Detect which cell encompasses the target text, then output its (X, Y) center coordinate. 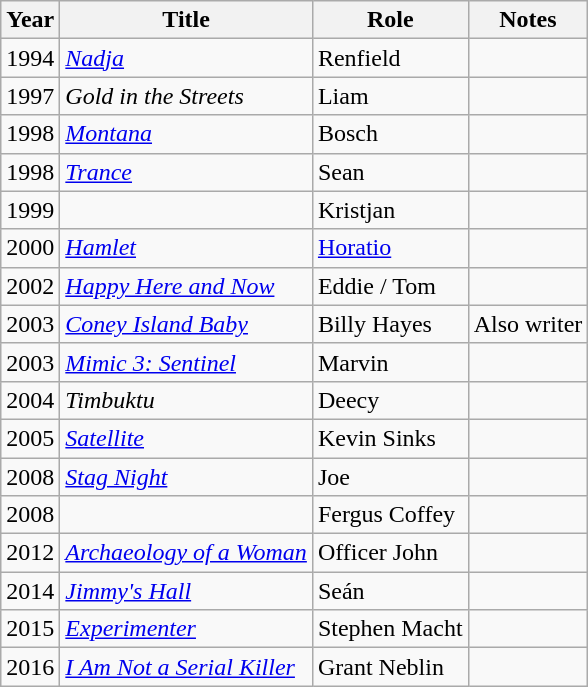
Also writer (528, 324)
Grant Neblin (390, 667)
Stephen Macht (390, 629)
Gold in the Streets (186, 96)
1997 (30, 96)
Year (30, 20)
2002 (30, 286)
I Am Not a Serial Killer (186, 667)
2014 (30, 591)
Nadja (186, 58)
Montana (186, 134)
Happy Here and Now (186, 286)
Timbuktu (186, 400)
Kristjan (390, 210)
Experimenter (186, 629)
Joe (390, 477)
Liam (390, 96)
2005 (30, 438)
2012 (30, 553)
2016 (30, 667)
Eddie / Tom (390, 286)
2004 (30, 400)
1999 (30, 210)
Coney Island Baby (186, 324)
2000 (30, 248)
Role (390, 20)
Seán (390, 591)
2015 (30, 629)
1994 (30, 58)
Mimic 3: Sentinel (186, 362)
Kevin Sinks (390, 438)
Archaeology of a Woman (186, 553)
Satellite (186, 438)
Marvin (390, 362)
Horatio (390, 248)
Renfield (390, 58)
Jimmy's Hall (186, 591)
Notes (528, 20)
Fergus Coffey (390, 515)
Hamlet (186, 248)
Bosch (390, 134)
Title (186, 20)
Billy Hayes (390, 324)
Deecy (390, 400)
Officer John (390, 553)
Sean (390, 172)
Stag Night (186, 477)
Trance (186, 172)
